Find where the given text appears and provide that cell's center as (X, Y) coordinate. 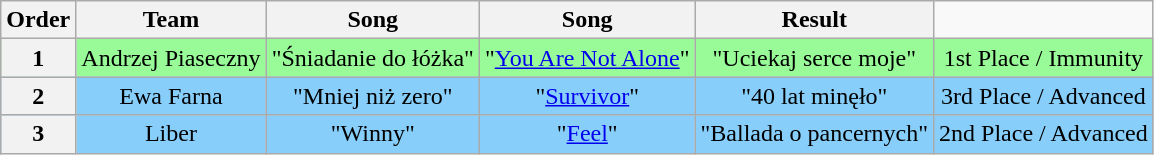
2 (38, 96)
"Śniadanie do łóżka" (372, 58)
"Winny" (372, 134)
Order (38, 20)
"40 lat minęło" (814, 96)
"Feel" (587, 134)
3 (38, 134)
"You Are Not Alone" (587, 58)
Ewa Farna (171, 96)
Andrzej Piaseczny (171, 58)
1st Place / Immunity (1044, 58)
"Ballada o pancernych" (814, 134)
Result (814, 20)
Liber (171, 134)
"Uciekaj serce moje" (814, 58)
1 (38, 58)
3rd Place / Advanced (1044, 96)
2nd Place / Advanced (1044, 134)
"Mniej niż zero" (372, 96)
"Survivor" (587, 96)
Team (171, 20)
